Capture the cell that displays the provided text and extract its [X, Y] central coordinate. 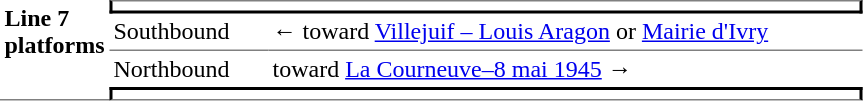
← toward Villejuif – Louis Aragon or Mairie d'Ivry [565, 33]
Southbound [188, 33]
Line 7 platforms [54, 50]
Northbound [188, 69]
toward La Courneuve–8 mai 1945 → [565, 69]
